Capture the cell that displays the provided text and extract its (X, Y) central coordinate. 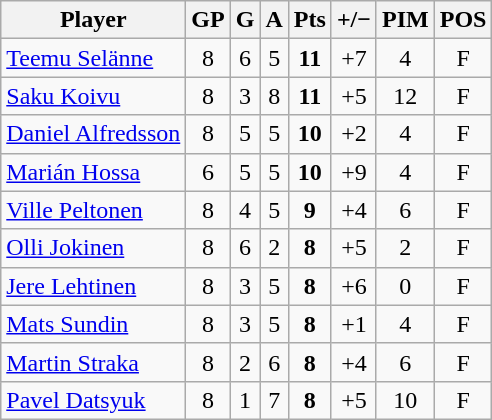
+1 (354, 324)
GP (208, 20)
9 (310, 210)
12 (405, 96)
Martin Straka (94, 362)
Pavel Datsyuk (94, 400)
+/− (354, 20)
A (274, 20)
Saku Koivu (94, 96)
POS (463, 20)
7 (274, 400)
Olli Jokinen (94, 248)
Pts (310, 20)
G (245, 20)
Mats Sundin (94, 324)
Jere Lehtinen (94, 286)
+6 (354, 286)
Ville Peltonen (94, 210)
1 (245, 400)
Teemu Selänne (94, 58)
Daniel Alfredsson (94, 134)
+2 (354, 134)
Marián Hossa (94, 172)
0 (405, 286)
PIM (405, 20)
Player (94, 20)
+9 (354, 172)
+7 (354, 58)
